Pinpoint the cell where the given text exists, returning its [X, Y] midpoint coordinate. 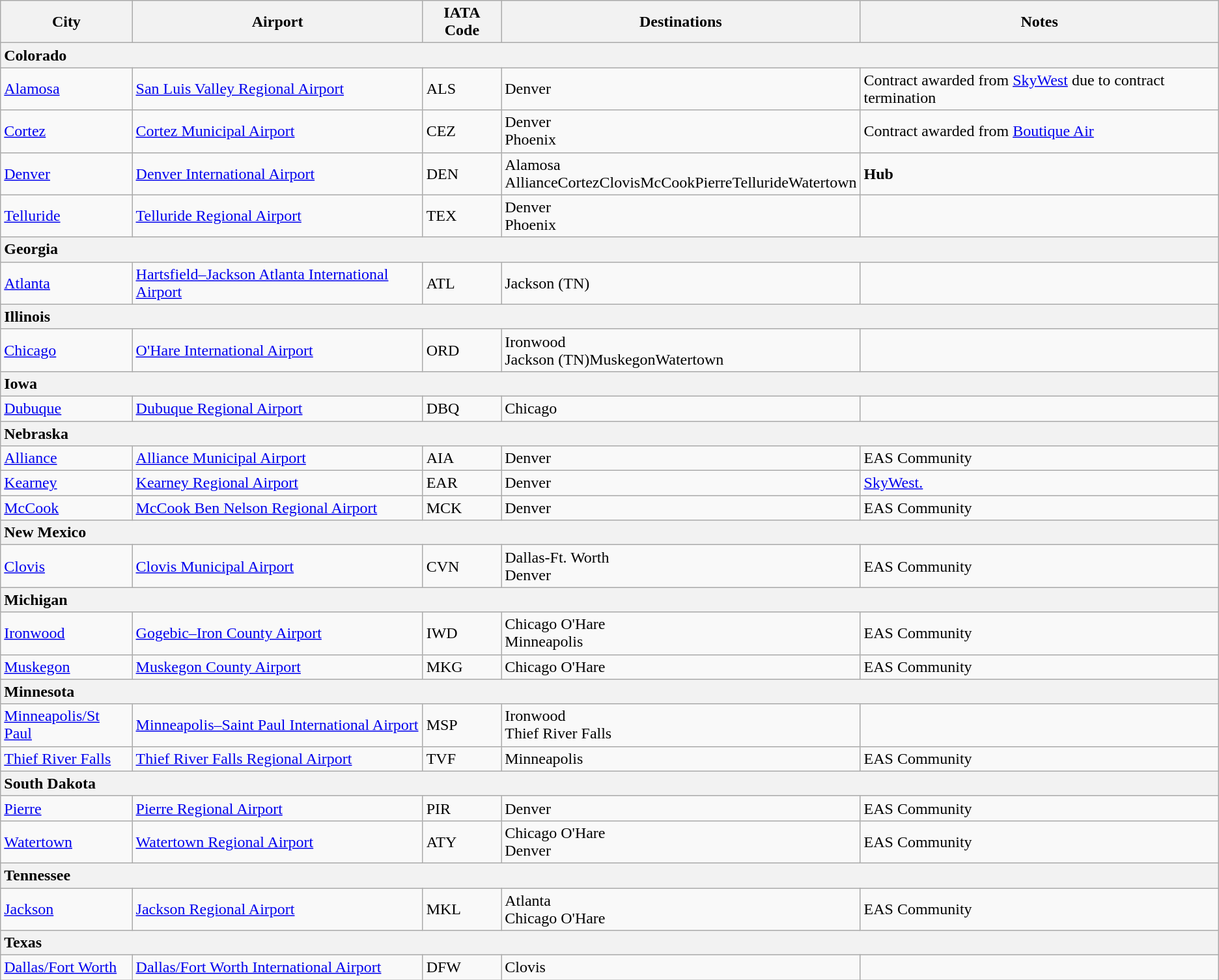
Hartsfield–Jackson Atlanta International Airport [277, 283]
San Luis Valley Regional Airport [277, 89]
Minneapolis/St Paul [66, 725]
Muskegon County Airport [277, 667]
ORD [462, 350]
Tennessee [609, 875]
PIR [462, 808]
IATA Code [462, 22]
EAR [462, 483]
Alliance Municipal Airport [277, 458]
Clovis Municipal Airport [277, 567]
Kearney [66, 483]
Denver International Airport [277, 173]
Illinois [609, 316]
TEX [462, 216]
Iowa [609, 384]
Muskegon [66, 667]
Chicago O'HareDenver [681, 841]
Alliance [66, 458]
Watertown Regional Airport [277, 841]
Minnesota [609, 692]
McCook [66, 508]
Chicago O'HareMinneapolis [681, 633]
McCook Ben Nelson Regional Airport [277, 508]
Atlanta [66, 283]
O'Hare International Airport [277, 350]
Dallas/Fort Worth [66, 968]
CEZ [462, 132]
Watertown [66, 841]
MSP [462, 725]
MKG [462, 667]
CVN [462, 567]
South Dakota [609, 783]
Colorado [609, 55]
Hub [1039, 173]
Pierre [66, 808]
Georgia [609, 249]
Jackson Regional Airport [277, 909]
DFW [462, 968]
MCK [462, 508]
AlamosaAllianceCortezClovisMcCookPierreTellurideWatertown [681, 173]
Thief River Falls [66, 759]
ATL [462, 283]
Cortez Municipal Airport [277, 132]
Thief River Falls Regional Airport [277, 759]
AtlantaChicago O'Hare [681, 909]
Texas [609, 943]
Jackson (TN) [681, 283]
DEN [462, 173]
MKL [462, 909]
Contract awarded from Boutique Air [1039, 132]
Minneapolis [681, 759]
Nebraska [609, 433]
Minneapolis–Saint Paul International Airport [277, 725]
Telluride [66, 216]
SkyWest. [1039, 483]
Dallas/Fort Worth International Airport [277, 968]
AIA [462, 458]
City [66, 22]
Jackson [66, 909]
Cortez [66, 132]
Contract awarded from SkyWest due to contract termination [1039, 89]
Pierre Regional Airport [277, 808]
Dubuque Regional Airport [277, 408]
Telluride Regional Airport [277, 216]
DBQ [462, 408]
Dubuque [66, 408]
Chicago O'Hare [681, 667]
IronwoodJackson (TN)MuskegonWatertown [681, 350]
ALS [462, 89]
Ironwood [66, 633]
Gogebic–Iron County Airport [277, 633]
IWD [462, 633]
Airport [277, 22]
ATY [462, 841]
Michigan [609, 600]
TVF [462, 759]
IronwoodThief River Falls [681, 725]
Alamosa [66, 89]
Notes [1039, 22]
Destinations [681, 22]
New Mexico [609, 533]
Kearney Regional Airport [277, 483]
Dallas-Ft. WorthDenver [681, 567]
